For the text-containing cell, return its midpoint in [x, y] coordinate format. 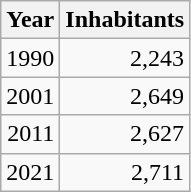
2,649 [125, 96]
2001 [30, 96]
2,243 [125, 58]
1990 [30, 58]
2021 [30, 172]
2,711 [125, 172]
2011 [30, 134]
Year [30, 20]
2,627 [125, 134]
Inhabitants [125, 20]
